Find where the given text appears and provide that cell's center as [x, y] coordinate. 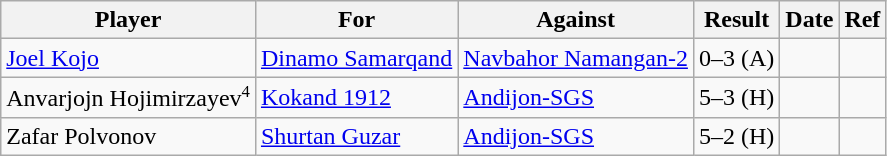
5–3 (H) [736, 97]
Kokand 1912 [356, 97]
Date [810, 20]
Anvarjojn Hojimirzayev4 [128, 97]
Ref [862, 20]
0–3 (A) [736, 58]
Joel Kojo [128, 58]
Navbahor Namangan-2 [576, 58]
Result [736, 20]
Zafar Polvonov [128, 136]
Dinamo Samarqand [356, 58]
For [356, 20]
Shurtan Guzar [356, 136]
Player [128, 20]
Against [576, 20]
5–2 (H) [736, 136]
